Identify which cell holds the provided text, then report its [x, y] central coordinate. 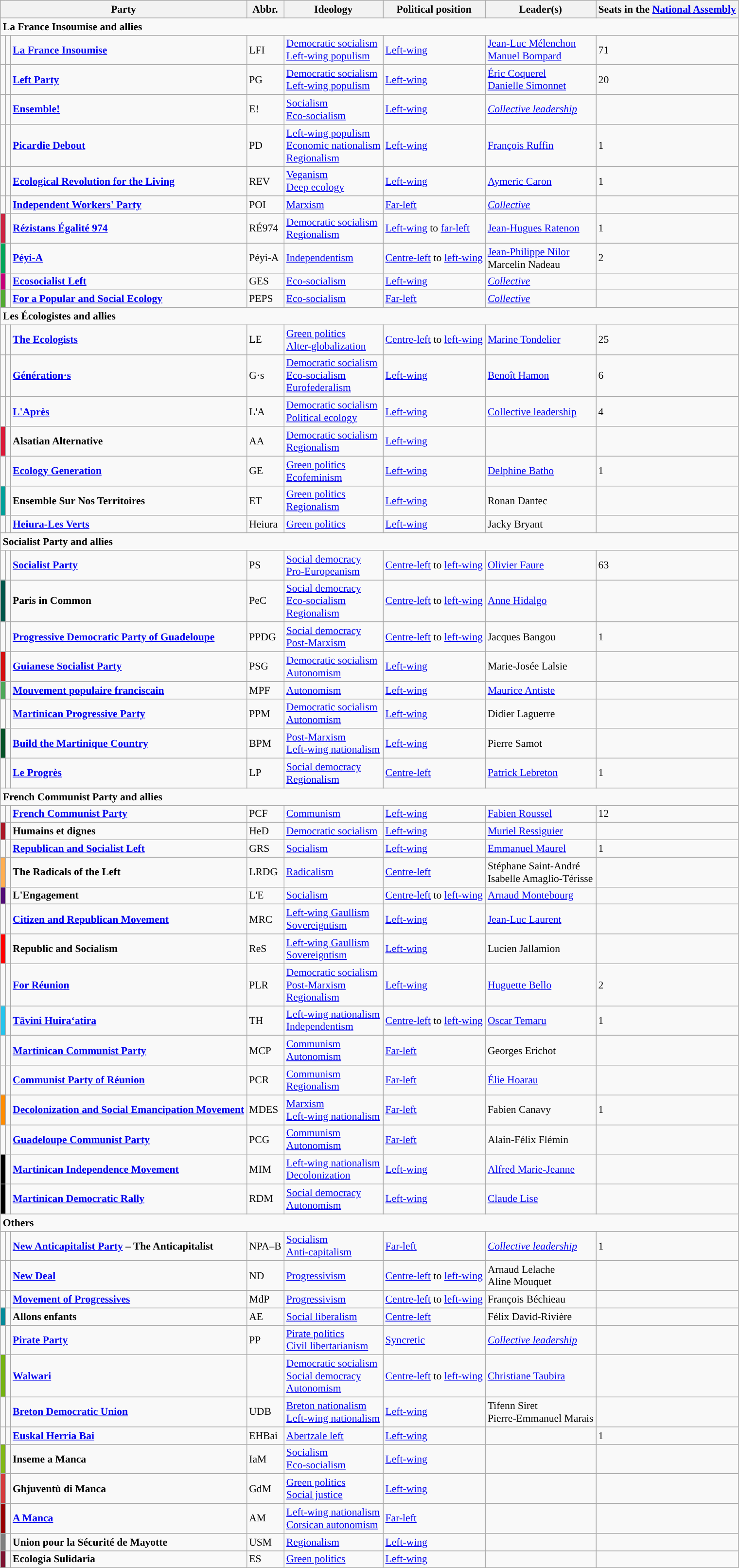
Socialist Party [128, 565]
Others [369, 1223]
Democratic socialismPost-MarxismRegionalism [334, 985]
PPDG [265, 637]
IaM [265, 1459]
PEPS [265, 299]
Abertzale left [334, 1436]
71 [667, 50]
PP [265, 1340]
Green politicsRegionalism [334, 501]
PPM [265, 714]
François Ruffin [541, 146]
GdM [265, 1489]
Muriel Ressiguier [541, 831]
4 [667, 411]
PD [265, 146]
Left-wing to far-left [434, 229]
L'A [265, 411]
Guianese Socialist Party [128, 667]
Stéphane Saint-AndréIsabelle Amaglio-Térisse [541, 872]
AA [265, 441]
Lucien Jallamion [541, 949]
Marine Tondelier [541, 339]
Inseme a Manca [128, 1459]
MCP [265, 1050]
Social democracyPost-Marxism [334, 637]
ET [265, 501]
Syncretic [434, 1340]
Republic and Socialism [128, 949]
Tāvini Huiraʻatira [128, 1021]
ND [265, 1276]
Democratic socialismSocial democracyAutonomism [334, 1376]
Allons enfants [128, 1317]
Ghjuventù di Manca [128, 1489]
New Deal [128, 1276]
RDM [265, 1199]
Arnaud LelacheAline Mouquet [541, 1276]
Euskal Herria Bai [128, 1436]
GES [265, 282]
Movement of Progressives [128, 1300]
The Radicals of the Left [128, 872]
Martinican Independence Movement [128, 1170]
AM [265, 1519]
Abbr. [265, 9]
Ensemble Sur Nos Territoires [128, 501]
USM [265, 1542]
Social democracyEco-socialismRegionalism [334, 601]
Social democracyRegionalism [334, 773]
Ecologia Sulidaria [128, 1559]
GRS [265, 849]
PSG [265, 667]
Jean-Philippe NilorMarcelin Nadeau [541, 258]
LRDG [265, 872]
Alsatian Alternative [128, 441]
Republican and Socialist Left [128, 849]
Independent Workers' Party [128, 205]
PLR [265, 985]
Paris in Common [128, 601]
Jacques Bangou [541, 637]
Picardie Debout [128, 146]
Breton Democratic Union [128, 1412]
Radicalism [334, 872]
Green politicsSocial justice [334, 1489]
Seats in the National Assembly [667, 9]
TH [265, 1021]
Left Party [128, 80]
6 [667, 375]
AE [265, 1317]
Marie-Josée Lalsie [541, 667]
Walwari [128, 1376]
La France Insoumise [128, 50]
Post-MarxismLeft-wing nationalism [334, 744]
Democratic socialism [334, 831]
HeD [265, 831]
Oscar Temaru [541, 1021]
Communist Party of Réunion [128, 1080]
Democratic socialismPolitical ecology [334, 411]
Green politicsAlter-globalization [334, 339]
Pierre Samot [541, 744]
Citizen and Republican Movement [128, 919]
Alain-Félix Flémin [541, 1140]
Fabien Roussel [541, 814]
PCG [265, 1140]
Left-wing nationalismCorsican autonomism [334, 1519]
Leader(s) [541, 9]
Ronan Dantec [541, 501]
Build the Martinique Country [128, 744]
New Anticapitalist Party – The Anticapitalist [128, 1246]
UDB [265, 1412]
Élie Hoarau [541, 1080]
Ecology Generation [128, 471]
Ecosocialist Left [128, 282]
LE [265, 339]
Tifenn SiretPierre-Emmanuel Marais [541, 1412]
Patrick Lebreton [541, 773]
PG [265, 80]
French Communist Party [128, 814]
Martinican Democratic Rally [128, 1199]
BPM [265, 744]
Olivier Faure [541, 565]
GE [265, 471]
Breton nationalismLeft-wing nationalism [334, 1412]
Fabien Canavy [541, 1110]
Martinican Communist Party [128, 1050]
Marxism [334, 205]
MDES [265, 1110]
Decolonization and Social Emancipation Movement [128, 1110]
Ensemble! [128, 110]
ES [265, 1559]
Arnaud Montebourg [541, 896]
Independentism [334, 258]
Maurice Antiste [541, 690]
Génération·s [128, 375]
Le Progrès [128, 773]
Jean-Luc MélenchonManuel Bompard [541, 50]
L'Après [128, 411]
Left-wing nationalismDecolonization [334, 1170]
Félix David-Rivière [541, 1317]
12 [667, 814]
A Manca [128, 1519]
Social liberalism [334, 1317]
SocialismAnti-capitalism [334, 1246]
Jacky Bryant [541, 525]
Regionalism [334, 1542]
Christiane Taubira [541, 1376]
POI [265, 205]
Huguette Bello [541, 985]
Pirate politicsCivil libertarianism [334, 1340]
Green politicsEcofeminism [334, 471]
MRC [265, 919]
G·s [265, 375]
ReS [265, 949]
PCF [265, 814]
Political position [434, 9]
The Ecologists [128, 339]
Communism [334, 814]
Emmanuel Maurel [541, 849]
Left-wing nationalismIndependentism [334, 1021]
20 [667, 80]
Benoît Hamon [541, 375]
E! [265, 110]
CommunismRegionalism [334, 1080]
Georges Erichot [541, 1050]
L'Engagement [128, 896]
Social democracyAutonomism [334, 1199]
PCR [265, 1080]
LFI [265, 50]
Aymeric Caron [541, 181]
Union pour la Sécurité de Mayotte [128, 1542]
RÉ974 [265, 229]
For Réunion [128, 985]
63 [667, 565]
Jean-Hugues Ratenon [541, 229]
L'E [265, 896]
Progressive Democratic Party of Guadeloupe [128, 637]
Guadeloupe Communist Party [128, 1140]
Delphine Batho [541, 471]
French Communist Party and allies [369, 797]
PS [265, 565]
MdP [265, 1300]
Martinican Progressive Party [128, 714]
Mouvement populaire franciscain [128, 690]
MarxismLeft-wing nationalism [334, 1110]
Éric CoquerelDanielle Simonnet [541, 80]
NPA–B [265, 1246]
Ecological Revolution for the Living [128, 181]
Heiura [265, 525]
Left-wing populismEconomic nationalismRegionalism [334, 146]
Social democracyPro-Europeanism [334, 565]
MIM [265, 1170]
MPF [265, 690]
Heiura-Les Verts [128, 525]
Party [123, 9]
Alfred Marie-Jeanne [541, 1170]
LP [265, 773]
25 [667, 339]
Didier Laguerre [541, 714]
Les Écologistes and allies [369, 317]
François Béchieau [541, 1300]
Democratic socialismEco-socialismEurofederalism [334, 375]
PeC [265, 601]
EHBai [265, 1436]
For a Popular and Social Ecology [128, 299]
Socialist Party and allies [369, 542]
Humains et dignes [128, 831]
Autonomism [334, 690]
Anne Hidalgo [541, 601]
Rézistans Égalité 974 [128, 229]
La France Insoumise and allies [369, 27]
Claude Lise [541, 1199]
REV [265, 181]
VeganismDeep ecology [334, 181]
Pirate Party [128, 1340]
Ideology [334, 9]
Jean-Luc Laurent [541, 919]
